For the text-containing cell, return its midpoint in [X, Y] coordinate format. 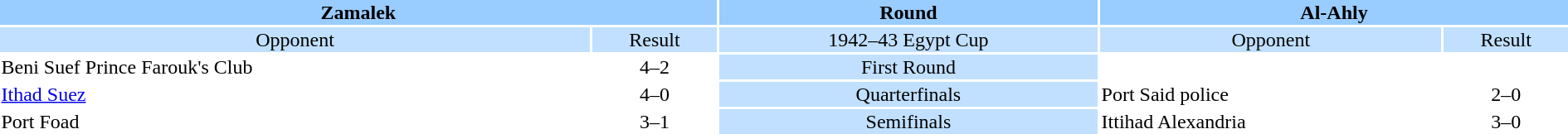
Round [908, 12]
4–2 [655, 67]
First Round [908, 67]
1942–43 Egypt Cup [908, 40]
Quarterfinals [908, 94]
Zamalek [358, 12]
Al-Ahly [1334, 12]
4–0 [655, 94]
Ittihad Alexandria [1271, 122]
Port Foad [295, 122]
Port Said police [1271, 94]
Beni Suef Prince Farouk's Club [295, 67]
3–1 [655, 122]
3–0 [1506, 122]
2–0 [1506, 94]
Ithad Suez [295, 94]
Semifinals [908, 122]
